Provide the [X, Y] coordinate of the cell's center where the given text is located.  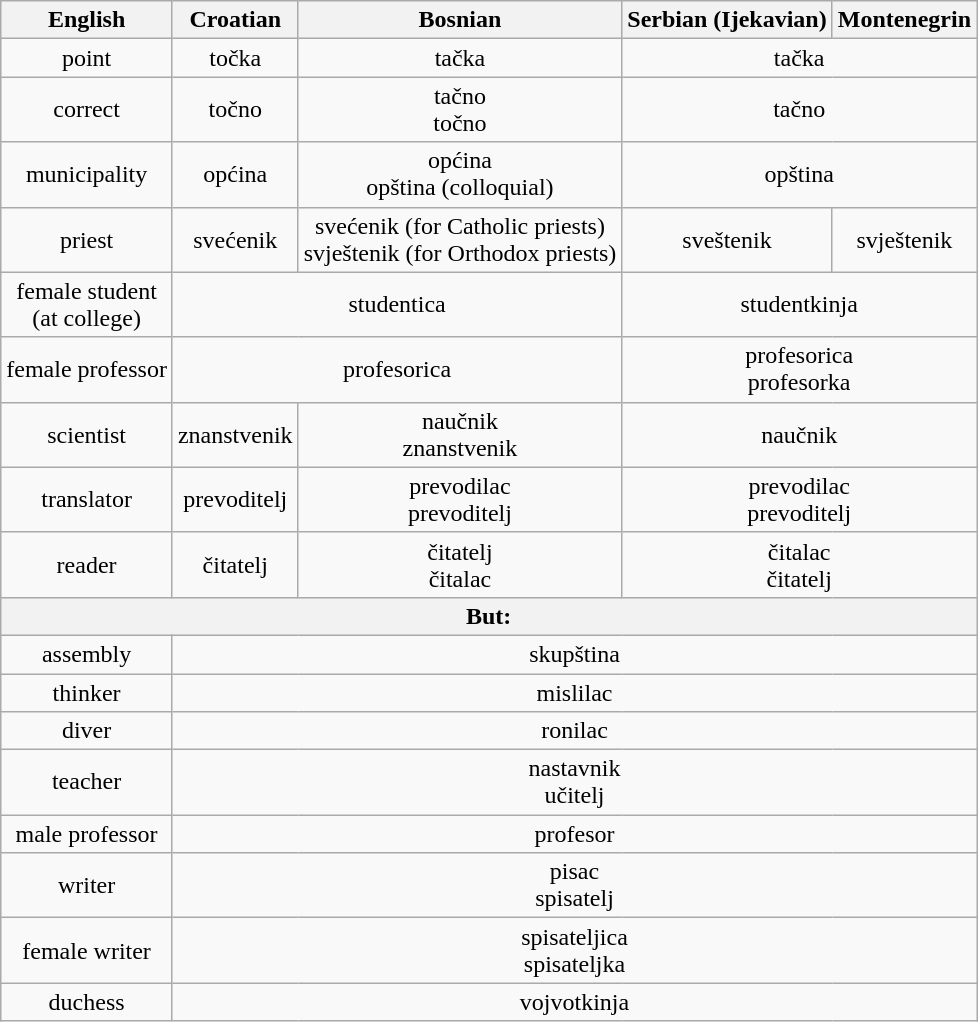
općinaopština (colloquial) [460, 174]
duchess [87, 1002]
scientist [87, 434]
točno [235, 110]
reader [87, 564]
Serbian (Ijekavian) [727, 20]
svećenik [235, 240]
skupština [574, 654]
nastavnikučitelj [574, 782]
diver [87, 731]
čitalacčitatelj [800, 564]
prevoditelj [235, 500]
English [87, 20]
male professor [87, 834]
čitatelj [235, 564]
svještenik [904, 240]
znanstvenik [235, 434]
opština [800, 174]
municipality [87, 174]
profesorica [396, 370]
pisacspisatelj [574, 886]
correct [87, 110]
studentkinja [800, 304]
female professor [87, 370]
točka [235, 58]
profesoricaprofesorka [800, 370]
assembly [87, 654]
female student(at college) [87, 304]
tačno [800, 110]
Bosnian [460, 20]
studentica [396, 304]
translator [87, 500]
mislilac [574, 693]
ronilac [574, 731]
čitateljčitalac [460, 564]
svećenik (for Catholic priests)svještenik (for Orthodox priests) [460, 240]
teacher [87, 782]
profesor [574, 834]
point [87, 58]
tačnotočno [460, 110]
općina [235, 174]
But: [489, 616]
thinker [87, 693]
Croatian [235, 20]
naučnik [800, 434]
writer [87, 886]
naučnikznanstvenik [460, 434]
priest [87, 240]
spisateljicaspisateljka [574, 950]
vojvotkinja [574, 1002]
female writer [87, 950]
Montenegrin [904, 20]
sveštenik [727, 240]
